Return (X, Y) of the center of cell containing provided text 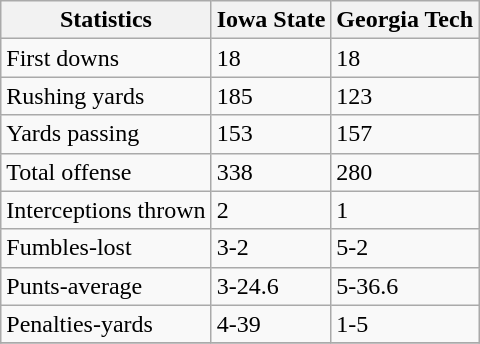
153 (271, 134)
3-2 (271, 248)
3-24.6 (271, 286)
4-39 (271, 324)
2 (271, 210)
280 (405, 172)
157 (405, 134)
Yards passing (106, 134)
Georgia Tech (405, 20)
Rushing yards (106, 96)
123 (405, 96)
Fumbles-lost (106, 248)
Statistics (106, 20)
Iowa State (271, 20)
First downs (106, 58)
5-36.6 (405, 286)
Punts-average (106, 286)
338 (271, 172)
185 (271, 96)
Total offense (106, 172)
5-2 (405, 248)
1-5 (405, 324)
Penalties-yards (106, 324)
Interceptions thrown (106, 210)
1 (405, 210)
